Pinpoint the cell where the given text exists, returning its [x, y] midpoint coordinate. 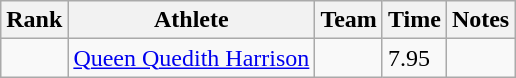
Notes [480, 20]
7.95 [414, 58]
Athlete [192, 20]
Team [349, 20]
Queen Quedith Harrison [192, 58]
Rank [34, 20]
Time [414, 20]
